Extract the (x, y) coordinate from the center of the cell holding the provided text.  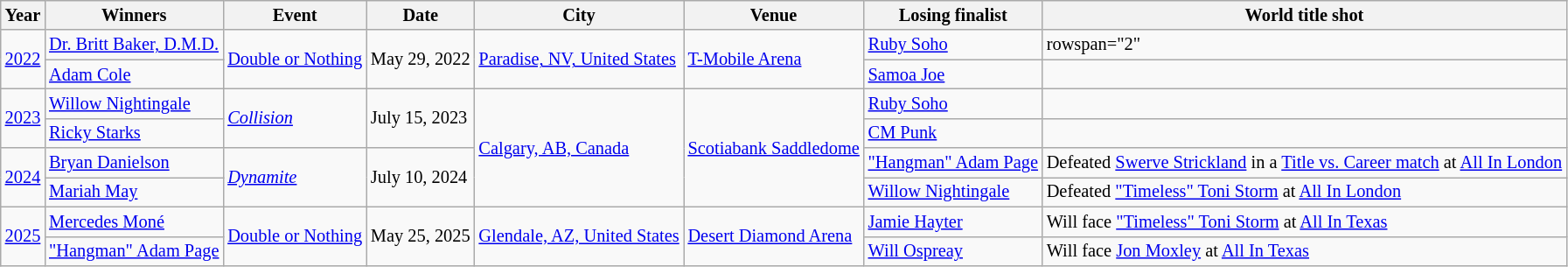
Adam Cole (134, 74)
Date (421, 15)
Mercedes Moné (134, 221)
2023 (23, 117)
Defeated Swerve Strickland in a Title vs. Career match at All In London (1305, 163)
Jamie Hayter (953, 221)
Will face "Timeless" Toni Storm at All In Texas (1305, 221)
2022 (23, 60)
Bryan Danielson (134, 163)
Event (295, 15)
Defeated "Timeless" Toni Storm at All In London (1305, 192)
Paradise, NV, United States (579, 60)
Venue (774, 15)
Calgary, AB, Canada (579, 147)
Winners (134, 15)
July 10, 2024 (421, 177)
rowspan="2" (1305, 45)
Glendale, AZ, United States (579, 236)
July 15, 2023 (421, 117)
Scotiabank Saddledome (774, 147)
Year (23, 15)
Ricky Starks (134, 133)
Mariah May (134, 192)
Dynamite (295, 177)
Losing finalist (953, 15)
CM Punk (953, 133)
Samoa Joe (953, 74)
Dr. Britt Baker, D.M.D. (134, 45)
2025 (23, 236)
2024 (23, 177)
Collision (295, 117)
Desert Diamond Arena (774, 236)
Will face Jon Moxley at All In Texas (1305, 251)
City (579, 15)
Will Ospreay (953, 251)
May 25, 2025 (421, 236)
World title shot (1305, 15)
T-Mobile Arena (774, 60)
May 29, 2022 (421, 60)
